Determine the [X, Y] coordinate at the center of the cell enclosing the given text.  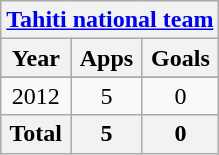
Year [36, 58]
2012 [36, 96]
Goals [180, 58]
Tahiti national team [110, 20]
Apps [106, 58]
Total [36, 134]
